Identify which cell holds the provided text, then report its (X, Y) central coordinate. 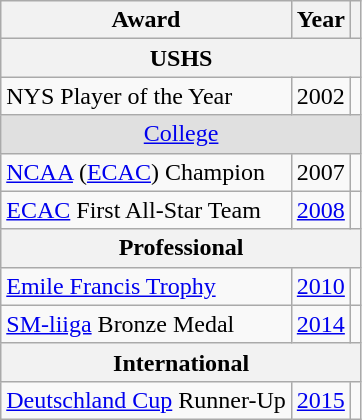
International (182, 362)
NCAA (ECAC) Champion (146, 172)
College (182, 134)
Emile Francis Trophy (146, 286)
Year (320, 20)
Professional (182, 248)
Deutschland Cup Runner-Up (146, 400)
SM-liiga Bronze Medal (146, 324)
USHS (182, 58)
NYS Player of the Year (146, 96)
ECAC First All-Star Team (146, 210)
Award (146, 20)
2002 (320, 96)
2008 (320, 210)
2014 (320, 324)
2007 (320, 172)
2010 (320, 286)
2015 (320, 400)
